Capture the cell that displays the provided text and extract its [X, Y] central coordinate. 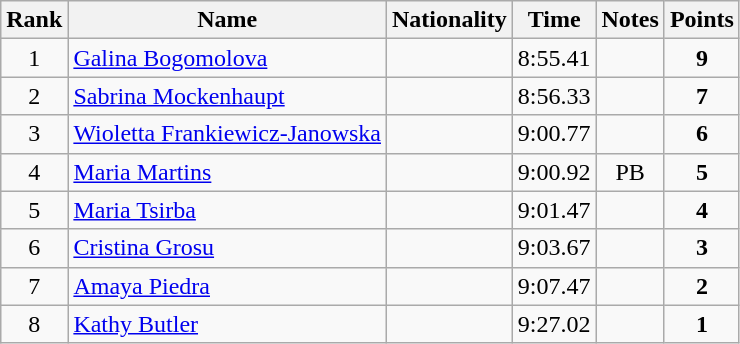
Cristina Grosu [228, 248]
Maria Tsirba [228, 210]
9:03.67 [554, 248]
Maria Martins [228, 172]
Notes [630, 20]
9:27.02 [554, 324]
Wioletta Frankiewicz-Janowska [228, 134]
Sabrina Mockenhaupt [228, 96]
Time [554, 20]
9:00.92 [554, 172]
9 [702, 58]
Kathy Butler [228, 324]
8:55.41 [554, 58]
Amaya Piedra [228, 286]
Galina Bogomolova [228, 58]
Name [228, 20]
Rank [34, 20]
Nationality [450, 20]
9:07.47 [554, 286]
9:01.47 [554, 210]
9:00.77 [554, 134]
PB [630, 172]
8:56.33 [554, 96]
Points [702, 20]
8 [34, 324]
